Return the [x, y] coordinate for the center point of the cell that contains the specified text.  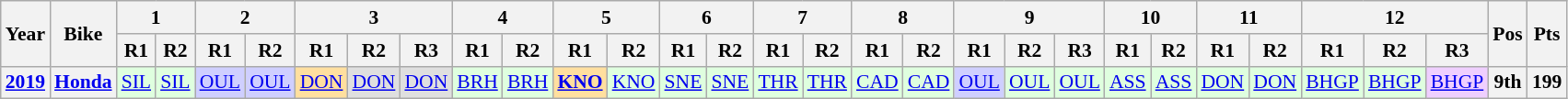
2019 [26, 82]
Pts [1547, 33]
Pos [1508, 33]
9th [1508, 82]
6 [707, 17]
199 [1547, 82]
Year [26, 33]
9 [1029, 17]
4 [503, 17]
7 [803, 17]
Bike [83, 33]
1 [157, 17]
2 [245, 17]
3 [374, 17]
8 [902, 17]
Honda [83, 82]
11 [1249, 17]
10 [1151, 17]
5 [606, 17]
12 [1394, 17]
